Output the [X, Y] coordinate of the center of the cell containing the given text.  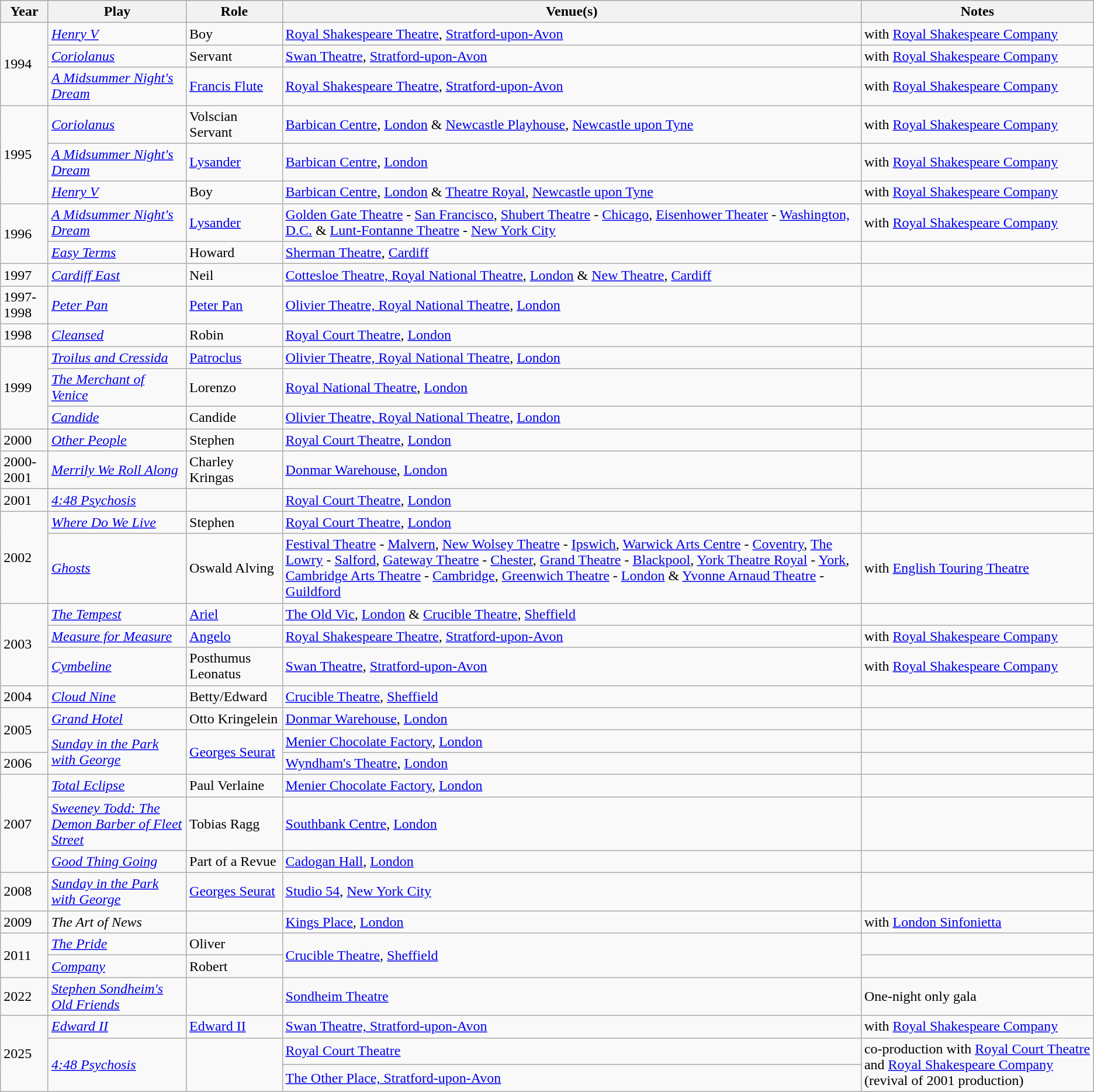
Venue(s) [572, 12]
The Tempest [117, 614]
Cleansed [117, 335]
The Merchant of Venice [117, 388]
Year [25, 12]
Patroclus [235, 357]
2011 [25, 955]
Wyndham's Theatre, London [572, 763]
The Old Vic, London & Crucible Theatre, Sheffield [572, 614]
Cottesloe Theatre, Royal National Theatre, London & New Theatre, Cardiff [572, 275]
Tobias Ragg [235, 824]
Paul Verlaine [235, 785]
co-production with Royal Court Theatre and Royal Shakespeare Company (revival of 2001 production) [977, 1065]
Good Thing Going [117, 862]
Total Eclipse [117, 785]
Part of a Revue [235, 862]
Howard [235, 252]
Sondheim Theatre [572, 997]
2009 [25, 922]
2000-2001 [25, 470]
Neil [235, 275]
Posthumus Leonatus [235, 666]
Stephen Sondheim's Old Friends [117, 997]
Cloud Nine [117, 696]
with English Touring Theatre [977, 568]
Cardiff East [117, 275]
1994 [25, 64]
1995 [25, 154]
Grand Hotel [117, 719]
The Pride [117, 944]
Cadogan Hall, London [572, 862]
2022 [25, 997]
Sweeney Todd: The Demon Barber of Fleet Street [117, 824]
2025 [25, 1053]
Other People [117, 440]
Where Do We Live [117, 522]
2000 [25, 440]
Studio 54, New York City [572, 892]
Southbank Centre, London [572, 824]
Lorenzo [235, 388]
Merrily We Roll Along [117, 470]
The Art of News [117, 922]
2003 [25, 644]
Servant [235, 56]
Volscian Servant [235, 124]
Easy Terms [117, 252]
Notes [977, 12]
Company [117, 966]
Ariel [235, 614]
Robert [235, 966]
2002 [25, 557]
Ghosts [117, 568]
Robin [235, 335]
1997 [25, 275]
Royal Court Theatre [572, 1051]
2005 [25, 730]
2007 [25, 823]
Golden Gate Theatre - San Francisco, Shubert Theatre - Chicago, Eisenhower Theater - Washington, D.C. & Lunt-Fontanne Theatre - New York City [572, 222]
Barbican Centre, London & Newcastle Playhouse, Newcastle upon Tyne [572, 124]
Sherman Theatre, Cardiff [572, 252]
One-night only gala [977, 997]
Measure for Measure [117, 636]
Otto Kringelein [235, 719]
Role [235, 12]
Barbican Centre, London & Theatre Royal, Newcastle upon Tyne [572, 192]
2006 [25, 763]
Oliver [235, 944]
Oswald Alving [235, 568]
Betty/Edward [235, 696]
1997-1998 [25, 305]
Royal National Theatre, London [572, 388]
2001 [25, 500]
Kings Place, London [572, 922]
Cymbeline [117, 666]
Play [117, 12]
with London Sinfonietta [977, 922]
Barbican Centre, London [572, 162]
Francis Flute [235, 86]
Troilus and Cressida [117, 357]
Charley Kringas [235, 470]
The Other Place, Stratford-upon-Avon [572, 1078]
2008 [25, 892]
Angelo [235, 636]
1998 [25, 335]
1996 [25, 234]
2004 [25, 696]
1999 [25, 387]
